Return (x, y) of the center of cell containing provided text 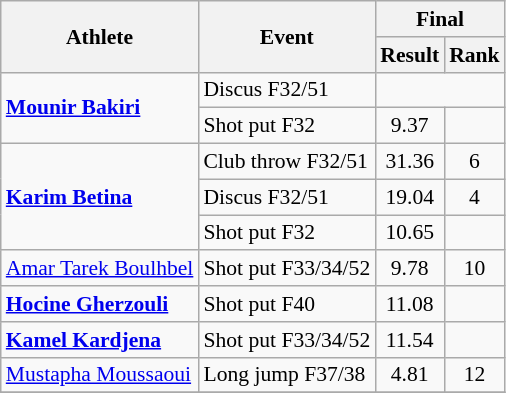
Rank (474, 55)
10 (474, 269)
Final (440, 19)
9.37 (410, 126)
9.78 (410, 269)
Mounir Bakiri (100, 108)
31.36 (410, 162)
11.54 (410, 340)
11.08 (410, 304)
Result (410, 55)
Athlete (100, 36)
Amar Tarek Boulhbel (100, 269)
19.04 (410, 197)
Club throw F32/51 (286, 162)
10.65 (410, 233)
12 (474, 375)
Shot put F40 (286, 304)
4.81 (410, 375)
Long jump F37/38 (286, 375)
Karim Betina (100, 198)
6 (474, 162)
Hocine Gherzouli (100, 304)
Mustapha Moussaoui (100, 375)
Kamel Kardjena (100, 340)
Event (286, 36)
4 (474, 197)
